Return (x, y) of the center of cell containing provided text 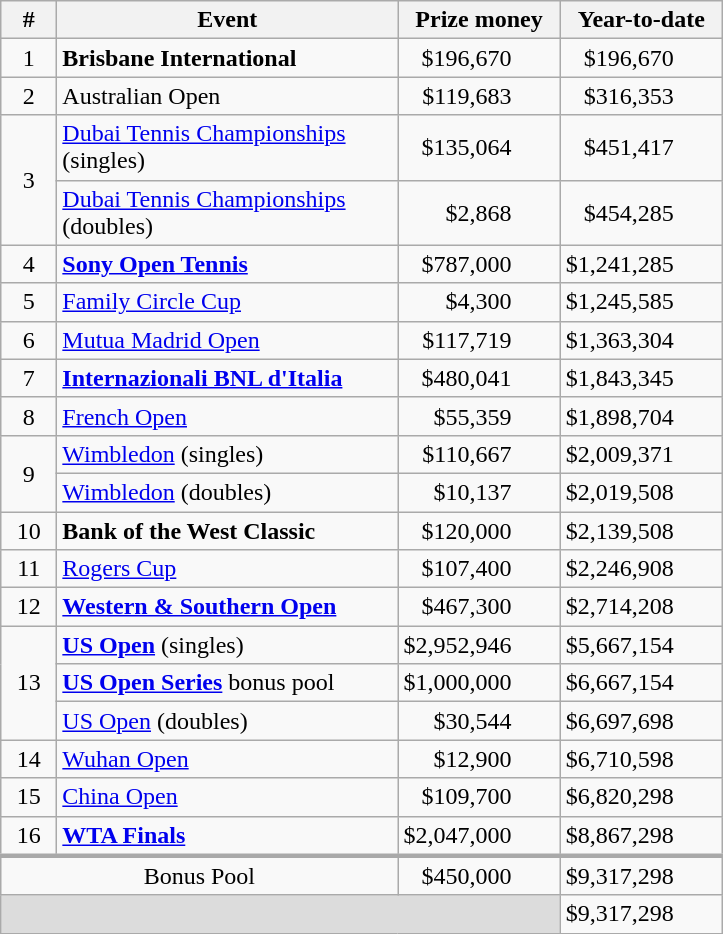
$2,009,371 (641, 454)
Wimbledon (doubles) (228, 492)
Wuhan Open (228, 759)
Event (228, 20)
US Open (singles) (228, 645)
Bonus Pool (200, 876)
$12,900 (479, 759)
11 (29, 569)
$6,697,698 (641, 721)
Western & Southern Open (228, 607)
$6,667,154 (641, 683)
$2,047,000 (479, 836)
3 (29, 180)
$1,363,304 (641, 340)
WTA Finals (228, 836)
$1,241,285 (641, 264)
$110,667 (479, 454)
$450,000 (479, 876)
13 (29, 683)
$5,667,154 (641, 645)
$6,710,598 (641, 759)
$8,867,298 (641, 836)
Sony Open Tennis (228, 264)
$467,300 (479, 607)
$2,868 (479, 212)
15 (29, 797)
$120,000 (479, 531)
10 (29, 531)
$787,000 (479, 264)
2 (29, 96)
$1,000,000 (479, 683)
# (29, 20)
$451,417 (641, 148)
1 (29, 58)
8 (29, 416)
$480,041 (479, 378)
$1,898,704 (641, 416)
Brisbane International (228, 58)
$316,353 (641, 96)
$135,064 (479, 148)
$119,683 (479, 96)
French Open (228, 416)
$6,820,298 (641, 797)
$2,139,508 (641, 531)
$109,700 (479, 797)
Internazionali BNL d'Italia (228, 378)
$10,137 (479, 492)
Mutua Madrid Open (228, 340)
$2,714,208 (641, 607)
US Open (doubles) (228, 721)
Dubai Tennis Championships (doubles) (228, 212)
$4,300 (479, 302)
Wimbledon (singles) (228, 454)
Australian Open (228, 96)
$2,952,946 (479, 645)
$1,245,585 (641, 302)
$117,719 (479, 340)
$1,843,345 (641, 378)
Rogers Cup (228, 569)
Year-to-date (641, 20)
$107,400 (479, 569)
$2,019,508 (641, 492)
Bank of the West Classic (228, 531)
US Open Series bonus pool (228, 683)
$30,544 (479, 721)
China Open (228, 797)
6 (29, 340)
$454,285 (641, 212)
16 (29, 836)
9 (29, 473)
4 (29, 264)
12 (29, 607)
Family Circle Cup (228, 302)
$2,246,908 (641, 569)
7 (29, 378)
Dubai Tennis Championships (singles) (228, 148)
Prize money (479, 20)
14 (29, 759)
$55,359 (479, 416)
5 (29, 302)
